Search for the cell housing the specified text and yield its (x, y) center coordinate. 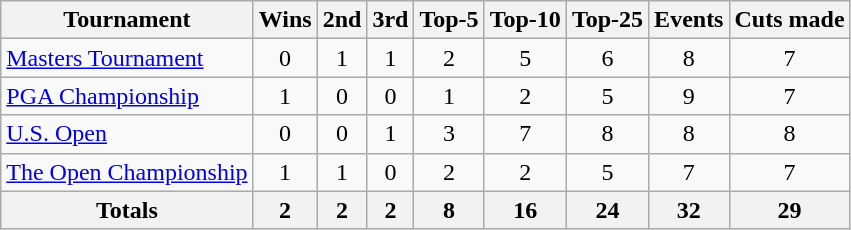
2nd (342, 20)
3 (449, 134)
U.S. Open (127, 134)
16 (525, 210)
6 (607, 58)
32 (689, 210)
Events (689, 20)
3rd (390, 20)
Top-10 (525, 20)
Top-25 (607, 20)
Wins (285, 20)
The Open Championship (127, 172)
PGA Championship (127, 96)
9 (689, 96)
24 (607, 210)
Masters Tournament (127, 58)
Tournament (127, 20)
Top-5 (449, 20)
Totals (127, 210)
Cuts made (790, 20)
29 (790, 210)
